Determine the [X, Y] coordinate at the center of the cell enclosing the given text.  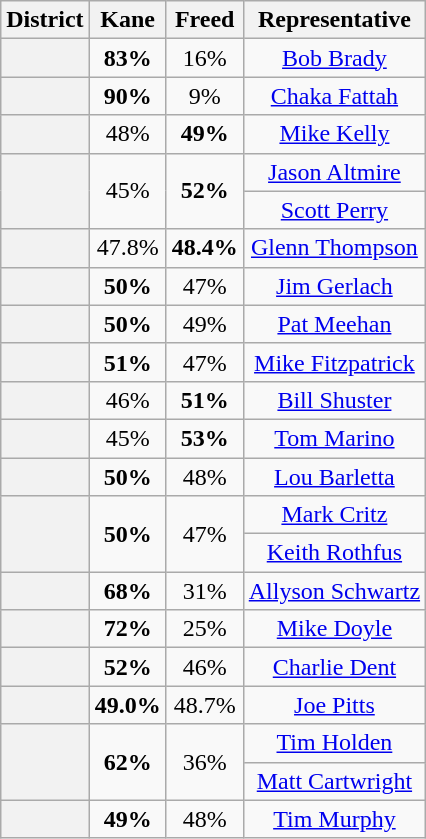
Allyson Schwartz [334, 591]
36% [204, 762]
District [45, 20]
Matt Cartwright [334, 781]
Representative [334, 20]
9% [204, 96]
90% [128, 96]
Keith Rothfus [334, 553]
Bill Shuster [334, 400]
48.7% [204, 705]
62% [128, 762]
Mike Fitzpatrick [334, 362]
Jason Altmire [334, 172]
Mike Doyle [334, 629]
16% [204, 58]
68% [128, 591]
49.0% [128, 705]
Freed [204, 20]
Joe Pitts [334, 705]
Glenn Thompson [334, 248]
31% [204, 591]
72% [128, 629]
Mark Critz [334, 515]
Pat Meehan [334, 324]
Tim Holden [334, 743]
Mike Kelly [334, 134]
Jim Gerlach [334, 286]
Chaka Fattah [334, 96]
Kane [128, 20]
25% [204, 629]
Tim Murphy [334, 819]
83% [128, 58]
Tom Marino [334, 438]
53% [204, 438]
Scott Perry [334, 210]
47.8% [128, 248]
Bob Brady [334, 58]
48.4% [204, 248]
Lou Barletta [334, 477]
Charlie Dent [334, 667]
